Return the [x, y] coordinate for the center point of the cell that contains the specified text.  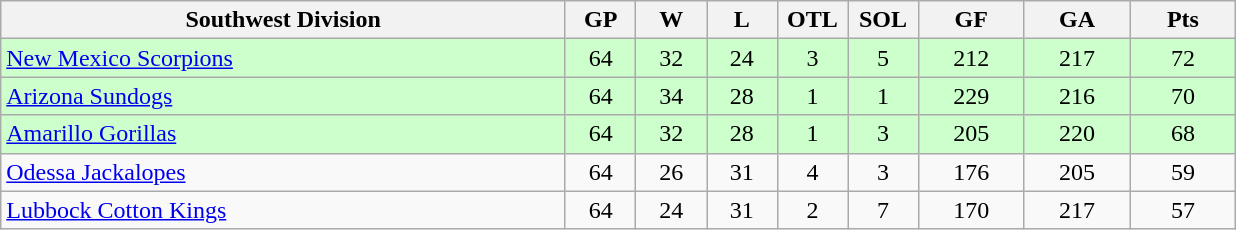
Amarillo Gorillas [284, 134]
216 [1077, 96]
59 [1183, 172]
57 [1183, 210]
4 [812, 172]
Pts [1183, 20]
26 [672, 172]
New Mexico Scorpions [284, 58]
72 [1183, 58]
SOL [884, 20]
GF [971, 20]
L [742, 20]
2 [812, 210]
34 [672, 96]
GP [600, 20]
OTL [812, 20]
GA [1077, 20]
229 [971, 96]
Southwest Division [284, 20]
Arizona Sundogs [284, 96]
70 [1183, 96]
Lubbock Cotton Kings [284, 210]
5 [884, 58]
220 [1077, 134]
170 [971, 210]
212 [971, 58]
Odessa Jackalopes [284, 172]
68 [1183, 134]
7 [884, 210]
176 [971, 172]
W [672, 20]
